Capture the cell that displays the provided text and extract its (x, y) central coordinate. 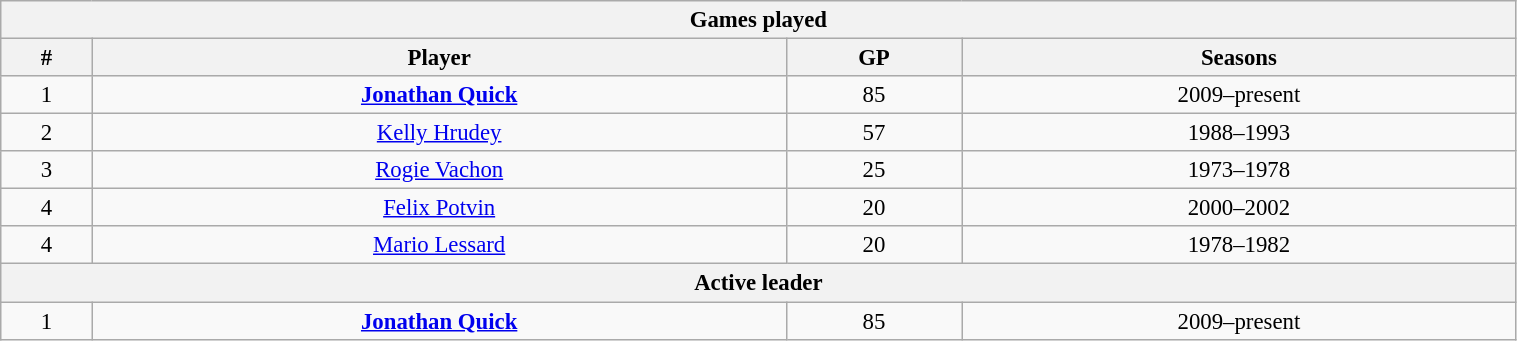
3 (46, 170)
Games played (758, 20)
Active leader (758, 283)
2000–2002 (1239, 208)
57 (874, 133)
Mario Lessard (439, 245)
Seasons (1239, 58)
25 (874, 170)
# (46, 58)
1978–1982 (1239, 245)
GP (874, 58)
Player (439, 58)
Felix Potvin (439, 208)
1973–1978 (1239, 170)
2 (46, 133)
Rogie Vachon (439, 170)
1988–1993 (1239, 133)
Kelly Hrudey (439, 133)
